For the text-containing cell, return its midpoint in (x, y) coordinate format. 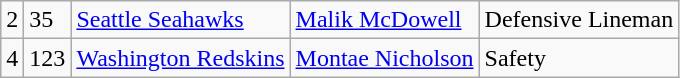
Seattle Seahawks (180, 20)
Malik McDowell (384, 20)
4 (12, 58)
Montae Nicholson (384, 58)
Safety (579, 58)
2 (12, 20)
35 (48, 20)
Defensive Lineman (579, 20)
Washington Redskins (180, 58)
123 (48, 58)
